Search for the cell housing the specified text and yield its (x, y) center coordinate. 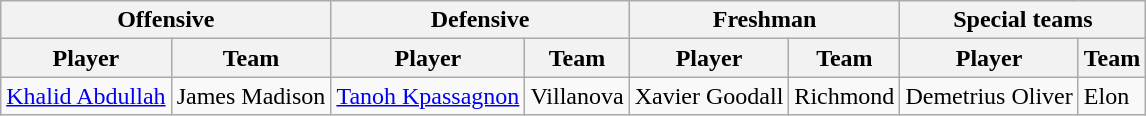
Khalid Abdullah (86, 96)
Demetrius Oliver (989, 96)
Defensive (480, 20)
Xavier Goodall (709, 96)
James Madison (251, 96)
Special teams (1023, 20)
Offensive (166, 20)
Villanova (577, 96)
Richmond (844, 96)
Freshman (764, 20)
Tanoh Kpassagnon (428, 96)
Elon (1112, 96)
